Scan for the cell matching the given text and deliver its [X, Y] coordinate at center. 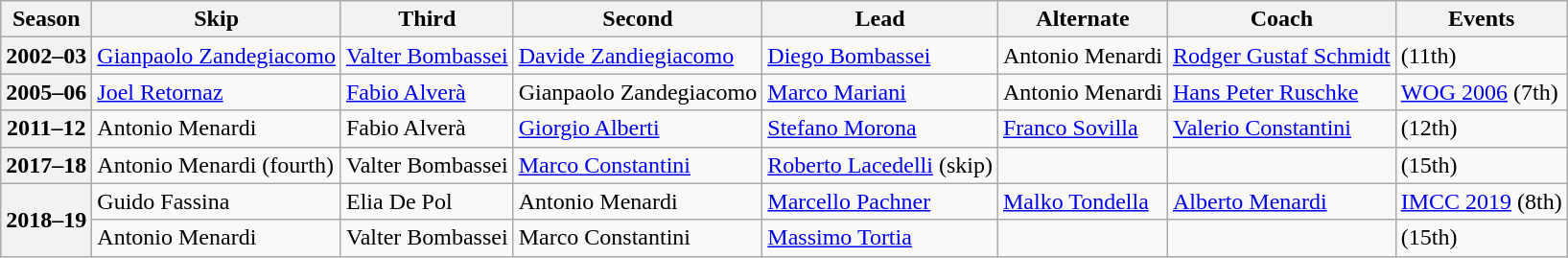
2005–06 [46, 92]
IMCC 2019 (8th) [1481, 201]
Lead [880, 19]
Skip [217, 19]
2017–18 [46, 165]
Diego Bombassei [880, 56]
Marcello Pachner [880, 201]
Franco Sovilla [1082, 129]
Joel Retornaz [217, 92]
Season [46, 19]
Elia De Pol [427, 201]
Malko Tondella [1082, 201]
2011–12 [46, 129]
Hans Peter Ruschke [1281, 92]
Antonio Menardi (fourth) [217, 165]
Giorgio Alberti [638, 129]
WOG 2006 (7th) [1481, 92]
Valerio Constantini [1281, 129]
Second [638, 19]
Rodger Gustaf Schmidt [1281, 56]
Davide Zandiegiacomo [638, 56]
Coach [1281, 19]
2002–03 [46, 56]
2018–19 [46, 220]
Guido Fassina [217, 201]
Third [427, 19]
Alberto Menardi [1281, 201]
Massimo Tortia [880, 238]
Marco Mariani [880, 92]
Stefano Morona [880, 129]
(11th) [1481, 56]
Roberto Lacedelli (skip) [880, 165]
(12th) [1481, 129]
Events [1481, 19]
Alternate [1082, 19]
